Extract the (x, y) coordinate from the center of the cell holding the provided text.  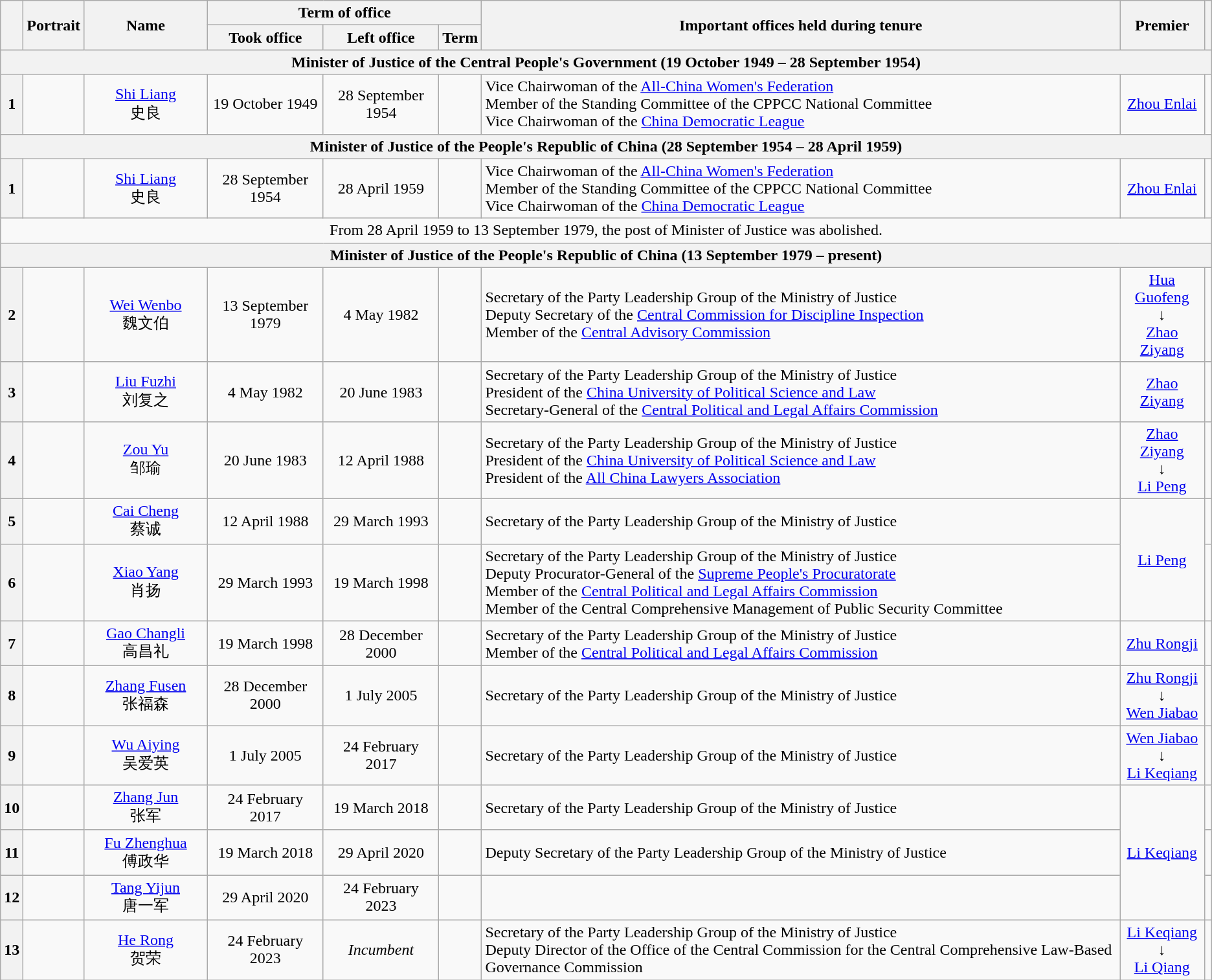
Zhang Jun张军 (145, 808)
12 (12, 898)
Term of office (344, 13)
Zhao Ziyang↓Li Peng (1163, 460)
Deputy Secretary of the Party Leadership Group of the Ministry of Justice (801, 852)
Portrait (54, 25)
Premier (1163, 25)
He Rong贺荣 (145, 950)
Fu Zhenghua傅政华 (145, 852)
Gao Changli高昌礼 (145, 643)
Name (145, 25)
Minister of Justice of the Central People's Government (19 October 1949 – 28 September 1954) (606, 62)
Hua Guofeng↓Zhao Ziyang (1163, 315)
Zhu Rongji↓Wen Jiabao (1163, 696)
2 (12, 315)
5 (12, 521)
Wu Aiying吴爱英 (145, 755)
Minister of Justice of the People's Republic of China (13 September 1979 – present) (606, 255)
Secretary of the Party Leadership Group of the Ministry of JusticeMember of the Central Political and Legal Affairs Commission (801, 643)
3 (12, 392)
Li Keqiang (1163, 853)
Left office (381, 38)
From 28 April 1959 to 13 September 1979, the post of Minister of Justice was abolished. (606, 230)
Li Keqiang↓Li Qiang (1163, 950)
13 (12, 950)
Liu Fuzhi刘复之 (145, 392)
19 October 1949 (265, 104)
9 (12, 755)
Wei Wenbo魏文伯 (145, 315)
Important offices held during tenure (801, 25)
Cai Cheng蔡诚 (145, 521)
Took office (265, 38)
Tang Yijun唐一军 (145, 898)
4 (12, 460)
Zhang Fusen张福森 (145, 696)
Incumbent (381, 950)
11 (12, 852)
Li Peng (1163, 559)
Term (460, 38)
Zou Yu邹瑜 (145, 460)
Wen Jiabao↓Li Keqiang (1163, 755)
6 (12, 583)
28 April 1959 (381, 188)
Minister of Justice of the People's Republic of China (28 September 1954 – 28 April 1959) (606, 146)
13 September 1979 (265, 315)
Zhao Ziyang (1163, 392)
10 (12, 808)
Xiao Yang肖扬 (145, 583)
8 (12, 696)
7 (12, 643)
Zhu Rongji (1163, 643)
